Output the [x, y] coordinate of the center of the cell containing the given text.  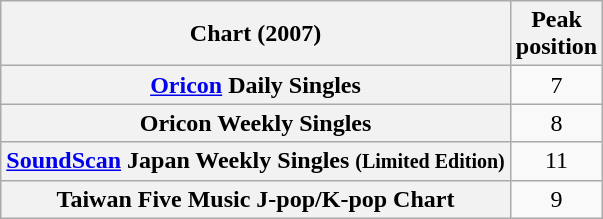
7 [556, 85]
SoundScan Japan Weekly Singles (Limited Edition) [256, 161]
Taiwan Five Music J-pop/K-pop Chart [256, 199]
Peakposition [556, 34]
Oricon Daily Singles [256, 85]
8 [556, 123]
Oricon Weekly Singles [256, 123]
Chart (2007) [256, 34]
9 [556, 199]
11 [556, 161]
